Locate the cell with the specified text and output its [X, Y] center coordinate. 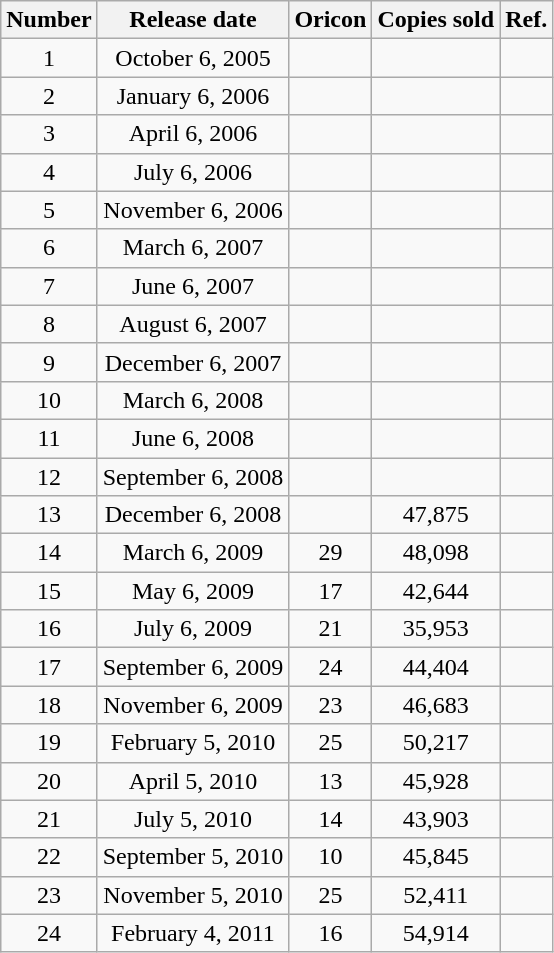
November 5, 2010 [193, 895]
7 [49, 286]
8 [49, 324]
4 [49, 172]
46,683 [436, 705]
29 [330, 553]
Copies sold [436, 20]
3 [49, 134]
November 6, 2006 [193, 210]
Oricon [330, 20]
April 5, 2010 [193, 781]
July 5, 2010 [193, 819]
22 [49, 857]
20 [49, 781]
15 [49, 591]
July 6, 2009 [193, 629]
December 6, 2007 [193, 362]
42,644 [436, 591]
2 [49, 96]
50,217 [436, 743]
September 5, 2010 [193, 857]
June 6, 2007 [193, 286]
45,928 [436, 781]
6 [49, 248]
1 [49, 58]
52,411 [436, 895]
11 [49, 438]
May 6, 2009 [193, 591]
September 6, 2008 [193, 477]
12 [49, 477]
July 6, 2006 [193, 172]
November 6, 2009 [193, 705]
February 4, 2011 [193, 933]
Number [49, 20]
5 [49, 210]
December 6, 2008 [193, 515]
Ref. [526, 20]
19 [49, 743]
April 6, 2006 [193, 134]
43,903 [436, 819]
44,404 [436, 667]
June 6, 2008 [193, 438]
35,953 [436, 629]
45,845 [436, 857]
January 6, 2006 [193, 96]
October 6, 2005 [193, 58]
March 6, 2009 [193, 553]
18 [49, 705]
March 6, 2008 [193, 400]
48,098 [436, 553]
54,914 [436, 933]
Release date [193, 20]
September 6, 2009 [193, 667]
47,875 [436, 515]
February 5, 2010 [193, 743]
9 [49, 362]
August 6, 2007 [193, 324]
March 6, 2007 [193, 248]
